Provide the (X, Y) coordinate of the cell's center where the given text is located.  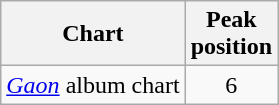
Chart (93, 34)
6 (231, 85)
Peakposition (231, 34)
Gaon album chart (93, 85)
